Find where the given text appears and provide that cell's center as [x, y] coordinate. 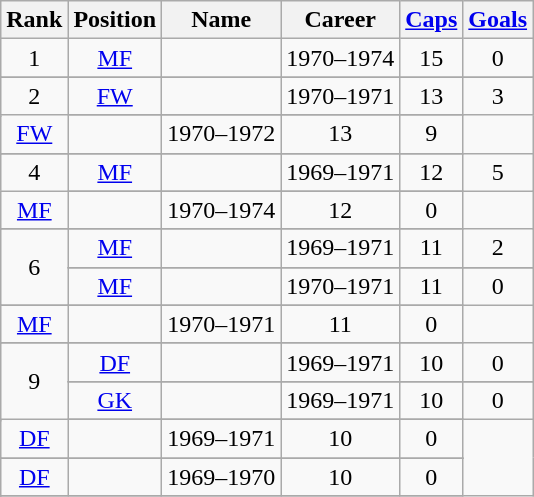
3 [498, 96]
Rank [34, 20]
1970–1972 [222, 134]
Name [222, 20]
6 [34, 267]
Goals [498, 20]
1969–1970 [222, 477]
15 [432, 58]
Position [115, 20]
5 [498, 172]
Career [340, 20]
4 [34, 172]
GK [115, 400]
Caps [432, 20]
1 [34, 58]
